Scan for the cell matching the given text and deliver its [X, Y] coordinate at center. 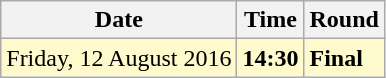
Friday, 12 August 2016 [119, 58]
Time [270, 20]
Round [344, 20]
Final [344, 58]
Date [119, 20]
14:30 [270, 58]
